Provide the (X, Y) coordinate of the cell's center where the given text is located.  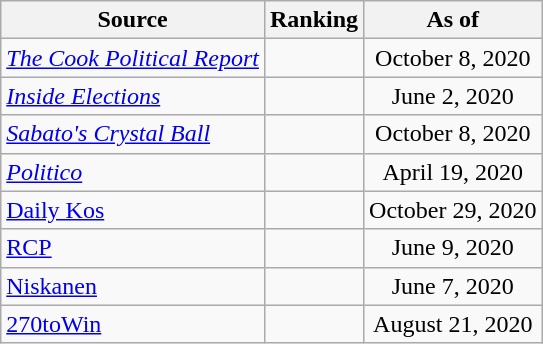
Source (133, 20)
October 29, 2020 (453, 210)
June 9, 2020 (453, 248)
The Cook Political Report (133, 58)
April 19, 2020 (453, 172)
Inside Elections (133, 96)
August 21, 2020 (453, 324)
Niskanen (133, 286)
June 2, 2020 (453, 96)
Ranking (314, 20)
Daily Kos (133, 210)
270toWin (133, 324)
Politico (133, 172)
As of (453, 20)
Sabato's Crystal Ball (133, 134)
RCP (133, 248)
June 7, 2020 (453, 286)
